Pinpoint the cell where the given text exists, returning its (X, Y) midpoint coordinate. 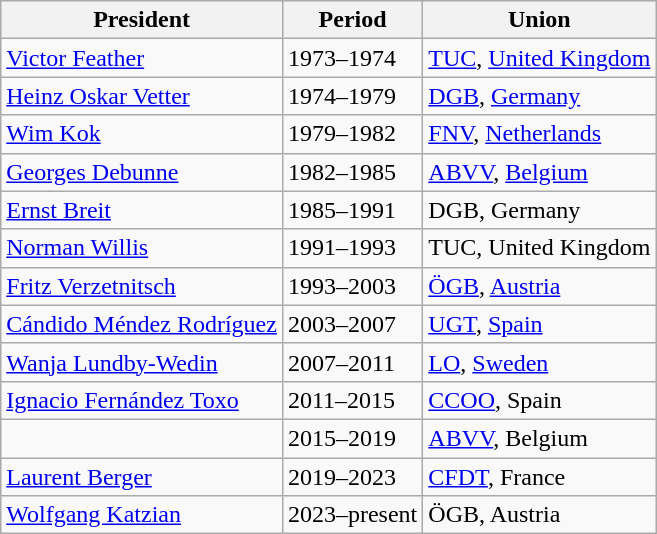
Wolfgang Katzian (142, 515)
Heinz Oskar Vetter (142, 96)
LO, Sweden (540, 362)
2023–present (352, 515)
Ignacio Fernández Toxo (142, 400)
2015–2019 (352, 438)
1974–1979 (352, 96)
CCOO, Spain (540, 400)
President (142, 20)
1973–1974 (352, 58)
Cándido Méndez Rodríguez (142, 324)
UGT, Spain (540, 324)
Laurent Berger (142, 477)
1993–2003 (352, 286)
Victor Feather (142, 58)
1985–1991 (352, 210)
2011–2015 (352, 400)
Wim Kok (142, 134)
2003–2007 (352, 324)
2019–2023 (352, 477)
Union (540, 20)
Ernst Breit (142, 210)
1991–1993 (352, 248)
Fritz Verzetnitsch (142, 286)
Period (352, 20)
Wanja Lundby-Wedin (142, 362)
Georges Debunne (142, 172)
1979–1982 (352, 134)
FNV, Netherlands (540, 134)
Norman Willis (142, 248)
2007–2011 (352, 362)
1982–1985 (352, 172)
CFDT, France (540, 477)
